Locate the cell with the specified text and output its (X, Y) center coordinate. 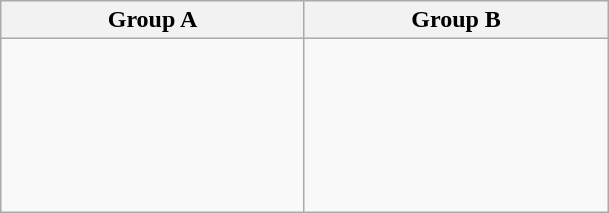
Group A (153, 20)
Group B (456, 20)
